Detect which cell encompasses the target text, then output its [x, y] center coordinate. 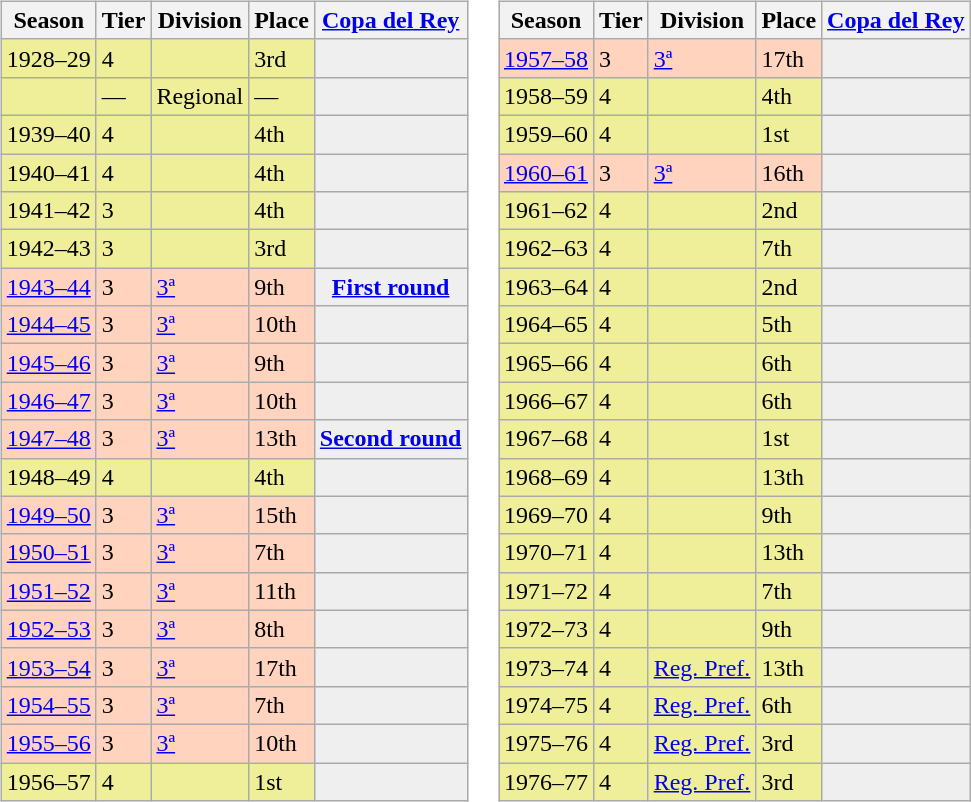
1966–67 [546, 401]
1963–64 [546, 287]
1952–53 [48, 629]
1955–56 [48, 743]
1975–76 [546, 743]
1947–48 [48, 439]
1962–63 [546, 249]
16th [789, 173]
1945–46 [48, 363]
1950–51 [48, 553]
1965–66 [546, 363]
1956–57 [48, 781]
1939–40 [48, 134]
1941–42 [48, 211]
1974–75 [546, 705]
11th [282, 591]
15th [282, 515]
1953–54 [48, 667]
1958–59 [546, 96]
Second round [390, 439]
1968–69 [546, 477]
1976–77 [546, 781]
1960–61 [546, 173]
1973–74 [546, 667]
1946–47 [48, 401]
1970–71 [546, 553]
1940–41 [48, 173]
1948–49 [48, 477]
1928–29 [48, 58]
5th [789, 325]
1967–68 [546, 439]
Regional [200, 96]
1957–58 [546, 58]
1943–44 [48, 287]
1944–45 [48, 325]
1942–43 [48, 249]
1954–55 [48, 705]
8th [282, 629]
1951–52 [48, 591]
1969–70 [546, 515]
1961–62 [546, 211]
1949–50 [48, 515]
1964–65 [546, 325]
1972–73 [546, 629]
1971–72 [546, 591]
1959–60 [546, 134]
First round [390, 287]
